Extract the (x, y) coordinate from the center of the cell holding the provided text.  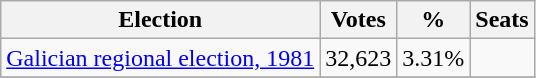
3.31% (434, 58)
% (434, 20)
Election (160, 20)
Votes (358, 20)
Galician regional election, 1981 (160, 58)
Seats (502, 20)
32,623 (358, 58)
